Scan for the cell matching the given text and deliver its [X, Y] coordinate at center. 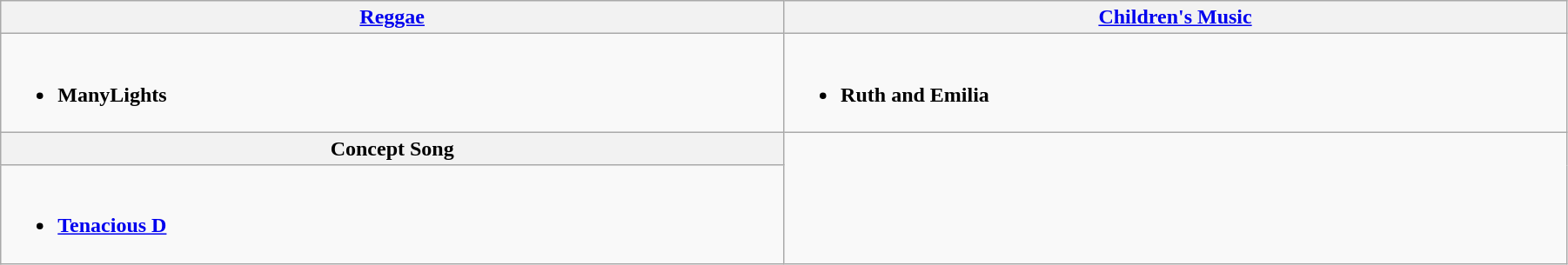
Concept Song [392, 149]
Children's Music [1176, 17]
Reggae [392, 17]
Ruth and Emilia [1176, 83]
Tenacious D [392, 214]
ManyLights [392, 83]
